Detect which cell encompasses the target text, then output its [X, Y] center coordinate. 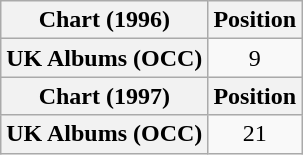
9 [255, 58]
Chart (1996) [104, 20]
Chart (1997) [104, 96]
21 [255, 134]
